Scan for the cell matching the given text and deliver its [X, Y] coordinate at center. 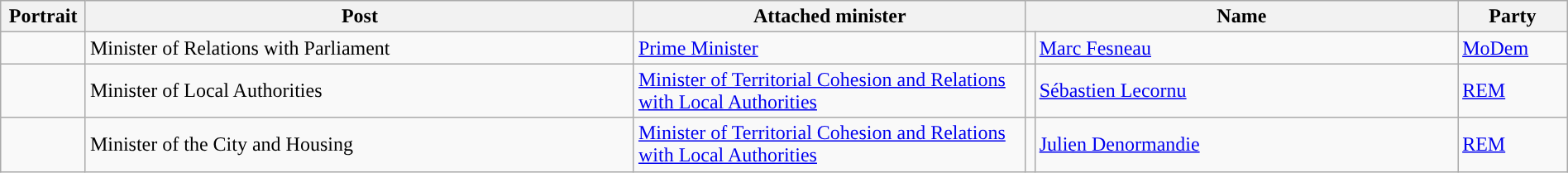
Minister of the City and Housing [359, 144]
Attached minister [829, 17]
Julien Denormandie [1246, 144]
Minister of Relations with Parliament [359, 48]
Sébastien Lecornu [1246, 91]
Portrait [43, 17]
Prime Minister [829, 48]
Minister of Local Authorities [359, 91]
MoDem [1513, 48]
Party [1513, 17]
Marc Fesneau [1246, 48]
Post [359, 17]
Name [1242, 17]
